Return (x, y) of the center of cell containing provided text 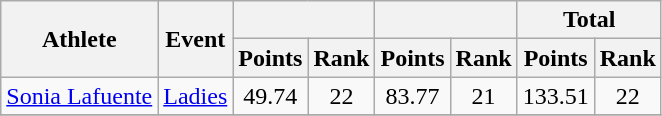
21 (484, 96)
133.51 (556, 96)
49.74 (270, 96)
83.77 (412, 96)
Sonia Lafuente (80, 96)
Total (589, 20)
Event (196, 39)
Ladies (196, 96)
Athlete (80, 39)
